Return [x, y] of the center of cell containing provided text 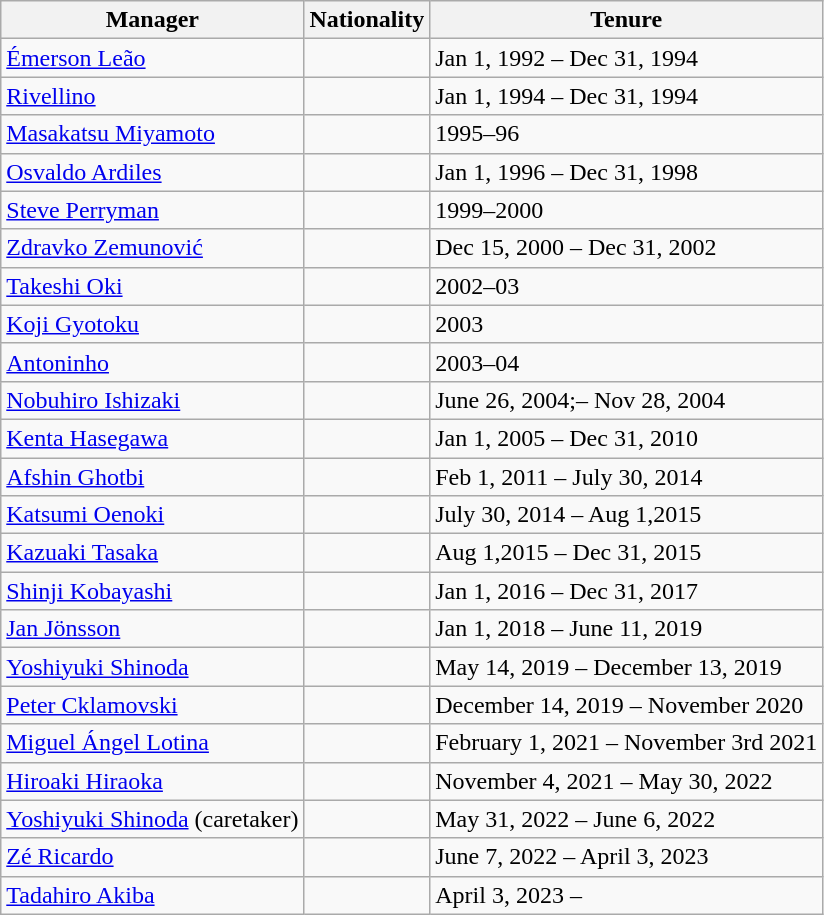
Kenta Hasegawa [152, 438]
June 7, 2022 – April 3, 2023 [626, 857]
Afshin Ghotbi [152, 477]
Dec 15, 2000 – Dec 31, 2002 [626, 248]
Zé Ricardo [152, 857]
Rivellino [152, 96]
2003 [626, 324]
December 14, 2019 – November 2020 [626, 705]
July 30, 2014 – Aug 1,2015 [626, 515]
Nationality [367, 20]
Jan 1, 2005 – Dec 31, 2010 [626, 438]
Feb 1, 2011 – July 30, 2014 [626, 477]
Osvaldo Ardiles [152, 172]
Antoninho [152, 362]
2003–04 [626, 362]
Hiroaki Hiraoka [152, 781]
May 31, 2022 – June 6, 2022 [626, 819]
Kazuaki Tasaka [152, 553]
Peter Cklamovski [152, 705]
Takeshi Oki [152, 286]
1999–2000 [626, 210]
February 1, 2021 – November 3rd 2021 [626, 743]
May 14, 2019 – December 13, 2019 [626, 667]
Jan 1, 1996 – Dec 31, 1998 [626, 172]
Jan 1, 2016 – Dec 31, 2017 [626, 591]
Jan 1, 1992 – Dec 31, 1994 [626, 58]
Yoshiyuki Shinoda [152, 667]
Tadahiro Akiba [152, 895]
Miguel Ángel Lotina [152, 743]
Jan Jönsson [152, 629]
Nobuhiro Ishizaki [152, 400]
Koji Gyotoku [152, 324]
Jan 1, 1994 – Dec 31, 1994 [626, 96]
Katsumi Oenoki [152, 515]
Aug 1,2015 – Dec 31, 2015 [626, 553]
April 3, 2023 – [626, 895]
Zdravko Zemunović [152, 248]
Steve Perryman [152, 210]
Tenure [626, 20]
Émerson Leão [152, 58]
November 4, 2021 – May 30, 2022 [626, 781]
Masakatsu Miyamoto [152, 134]
Yoshiyuki Shinoda (caretaker) [152, 819]
1995–96 [626, 134]
Jan 1, 2018 – June 11, 2019 [626, 629]
June 26, 2004;– Nov 28, 2004 [626, 400]
Shinji Kobayashi [152, 591]
2002–03 [626, 286]
Manager [152, 20]
